Detect which cell encompasses the target text, then output its (X, Y) center coordinate. 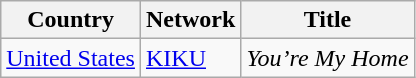
You’re My Home (328, 58)
United States (71, 58)
Title (328, 20)
Network (190, 20)
Country (71, 20)
KIKU (190, 58)
